For the text-containing cell, return its midpoint in [x, y] coordinate format. 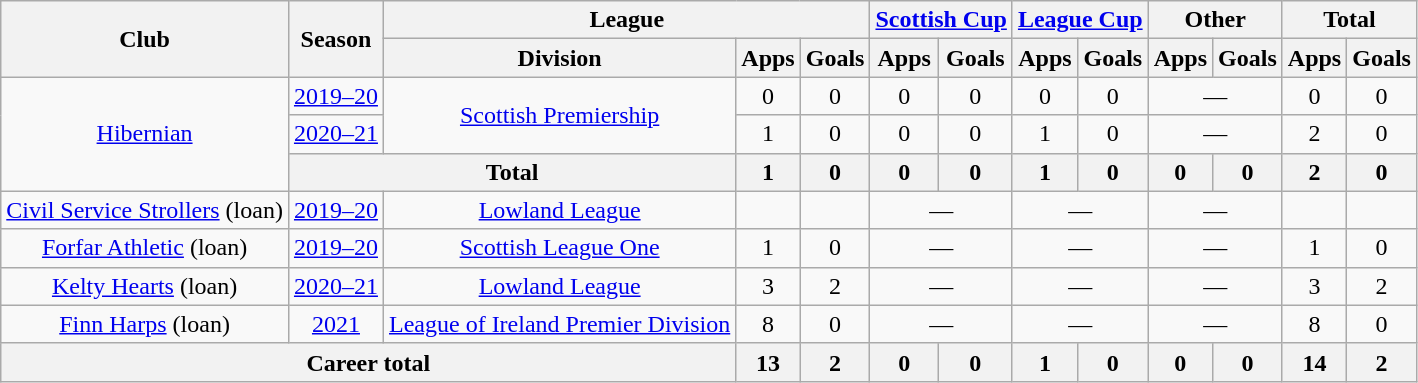
Hibernian [145, 134]
Division [559, 58]
League Cup [1080, 20]
Scottish League One [559, 248]
2021 [336, 324]
Finn Harps (loan) [145, 324]
Kelty Hearts (loan) [145, 286]
Club [145, 39]
Other [1215, 20]
Season [336, 39]
Civil Service Strollers (loan) [145, 210]
14 [1314, 362]
13 [768, 362]
League [626, 20]
Scottish Cup [941, 20]
Scottish Premiership [559, 115]
Career total [368, 362]
Forfar Athletic (loan) [145, 248]
League of Ireland Premier Division [559, 324]
